Detect which cell encompasses the target text, then output its (X, Y) center coordinate. 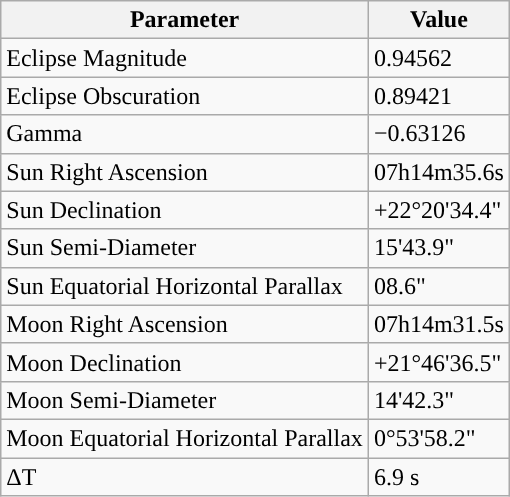
07h14m31.5s (438, 324)
Value (438, 20)
Moon Semi-Diameter (185, 400)
Sun Semi-Diameter (185, 248)
Parameter (185, 20)
08.6" (438, 286)
Moon Equatorial Horizontal Parallax (185, 438)
Moon Declination (185, 362)
Moon Right Ascension (185, 324)
−0.63126 (438, 134)
15'43.9" (438, 248)
+22°20'34.4" (438, 210)
6.9 s (438, 477)
ΔT (185, 477)
Sun Declination (185, 210)
Eclipse Magnitude (185, 58)
07h14m35.6s (438, 172)
Gamma (185, 134)
0°53'58.2" (438, 438)
+21°46'36.5" (438, 362)
0.89421 (438, 96)
0.94562 (438, 58)
Eclipse Obscuration (185, 96)
14'42.3" (438, 400)
Sun Equatorial Horizontal Parallax (185, 286)
Sun Right Ascension (185, 172)
